Extract the [x, y] coordinate from the center of the cell holding the provided text.  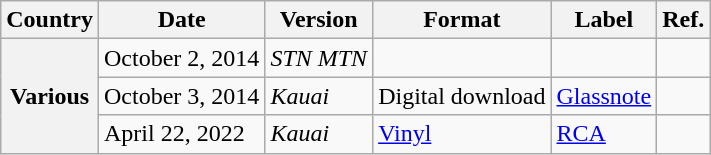
Date [181, 20]
Ref. [684, 20]
Version [319, 20]
Digital download [462, 96]
STN MTN [319, 58]
Country [50, 20]
October 2, 2014 [181, 58]
Glassnote [604, 96]
Various [50, 96]
October 3, 2014 [181, 96]
Label [604, 20]
April 22, 2022 [181, 134]
RCA [604, 134]
Vinyl [462, 134]
Format [462, 20]
